For the text-containing cell, return its midpoint in (x, y) coordinate format. 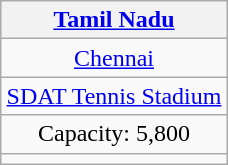
Tamil Nadu (114, 20)
SDAT Tennis Stadium (114, 96)
Capacity: 5,800 (114, 134)
Chennai (114, 58)
